Find where the given text appears and provide that cell's center as [X, Y] coordinate. 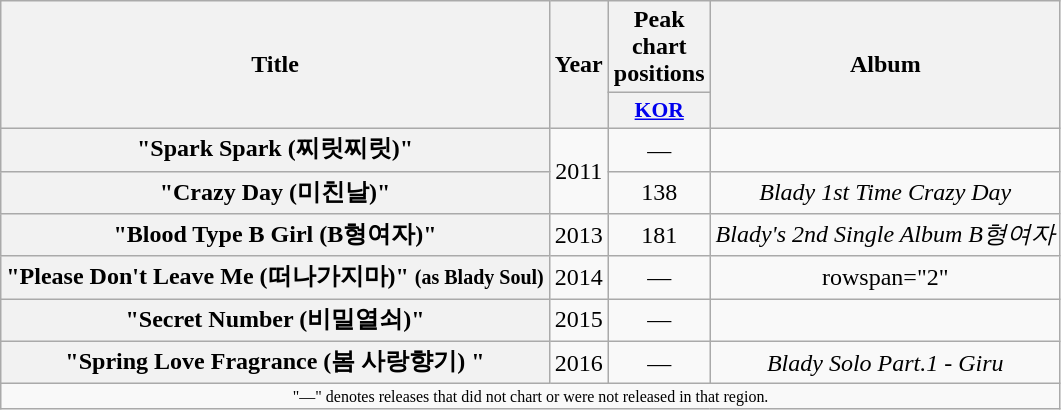
138 [659, 192]
"Spring Love Fragrance (봄 사랑향기) " [276, 362]
"Secret Number (비밀열쇠)" [276, 320]
2011 [578, 170]
2014 [578, 278]
KOR [659, 111]
Year [578, 65]
"Crazy Day (미친날)" [276, 192]
Blady's 2nd Single Album B형여자 [885, 236]
181 [659, 236]
Title [276, 65]
"—" denotes releases that did not chart or were not released in that region. [531, 396]
Blady Solo Part.1 - Giru [885, 362]
2016 [578, 362]
rowspan="2" [885, 278]
"Blood Type B Girl (B형여자)" [276, 236]
"Spark Spark (찌릿찌릿)" [276, 150]
2013 [578, 236]
Album [885, 65]
"Please Don't Leave Me (떠나가지마)" (as Blady Soul) [276, 278]
Blady 1st Time Crazy Day [885, 192]
2015 [578, 320]
Peak chart positions [659, 47]
